Detect which cell encompasses the target text, then output its [X, Y] center coordinate. 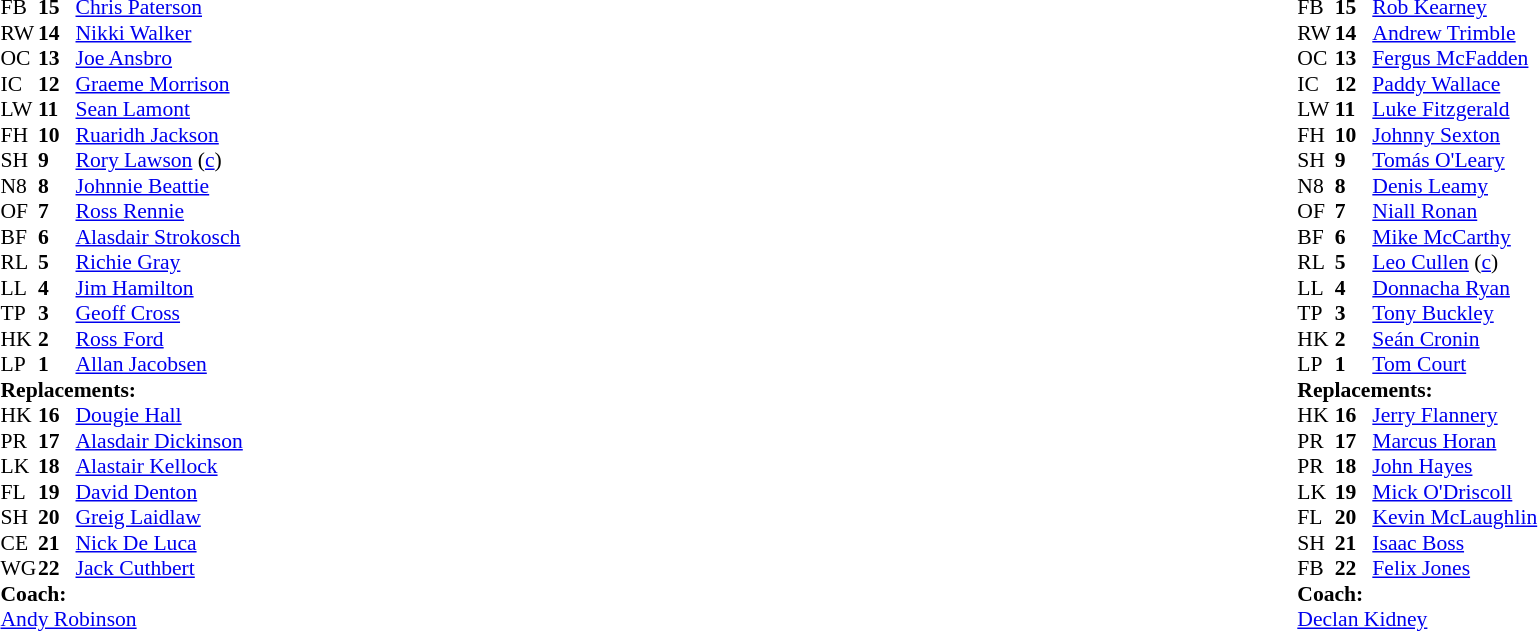
Donnacha Ryan [1454, 288]
Isaac Boss [1454, 543]
Ruaridh Jackson [160, 135]
Mick O'Driscoll [1454, 492]
Alasdair Dickinson [160, 441]
Luke Fitzgerald [1454, 109]
Andrew Trimble [1454, 33]
Geoff Cross [160, 313]
Nick De Luca [160, 543]
Seán Cronin [1454, 339]
Dougie Hall [160, 415]
Allan Jacobsen [160, 365]
Joe Ansbro [160, 59]
Felix Jones [1454, 569]
John Hayes [1454, 467]
FB [1316, 569]
Denis Leamy [1454, 186]
Jerry Flannery [1454, 415]
Tony Buckley [1454, 313]
Leo Cullen (c) [1454, 263]
Johnnie Beattie [160, 186]
Marcus Horan [1454, 441]
Johnny Sexton [1454, 135]
Rory Lawson (c) [160, 161]
Mike McCarthy [1454, 237]
Tomás O'Leary [1454, 161]
David Denton [160, 492]
Kevin McLaughlin [1454, 517]
Sean Lamont [160, 109]
Graeme Morrison [160, 84]
Ross Ford [160, 339]
Niall Ronan [1454, 211]
Greig Laidlaw [160, 517]
CE [19, 543]
Jack Cuthbert [160, 569]
Paddy Wallace [1454, 84]
Tom Court [1454, 365]
Richie Gray [160, 263]
Fergus McFadden [1454, 59]
WG [19, 569]
Alastair Kellock [160, 467]
Jim Hamilton [160, 288]
Nikki Walker [160, 33]
Ross Rennie [160, 211]
Alasdair Strokosch [160, 237]
